Detect which cell encompasses the target text, then output its (X, Y) center coordinate. 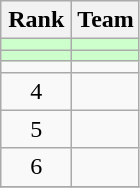
6 (36, 167)
4 (36, 91)
Team (106, 20)
Rank (36, 20)
5 (36, 129)
